Search for the cell housing the specified text and yield its [X, Y] center coordinate. 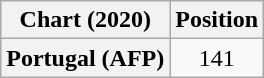
Portugal (AFP) [86, 58]
Chart (2020) [86, 20]
Position [217, 20]
141 [217, 58]
